Find where the given text appears and provide that cell's center as (X, Y) coordinate. 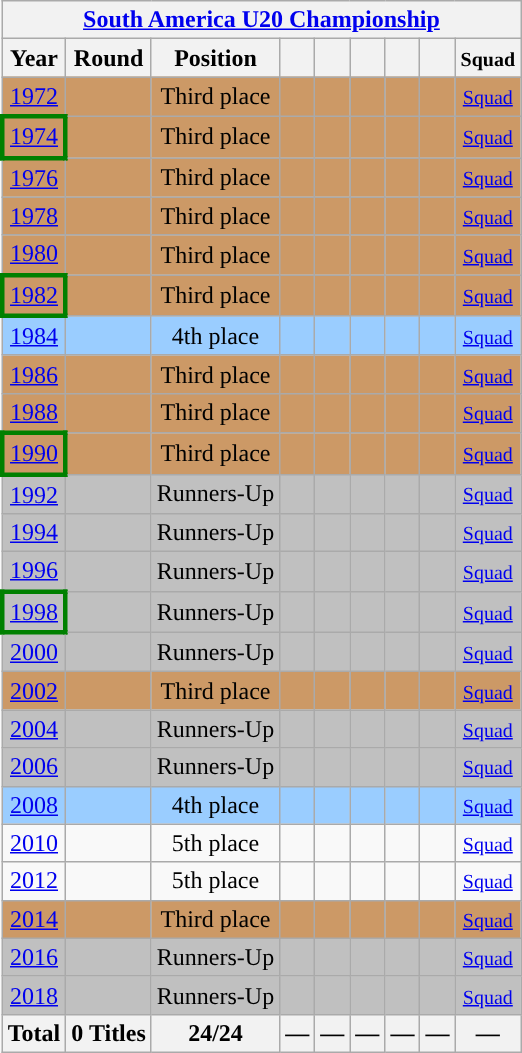
1978 (34, 216)
1980 (34, 255)
1994 (34, 533)
2002 (34, 691)
1984 (34, 336)
1988 (34, 413)
1976 (34, 178)
Position (215, 58)
South America U20 Championship (261, 20)
1996 (34, 572)
24/24 (215, 1033)
2016 (34, 957)
2004 (34, 729)
2018 (34, 995)
2010 (34, 843)
1972 (34, 97)
1992 (34, 494)
2014 (34, 919)
Total (34, 1033)
2008 (34, 805)
1998 (34, 612)
1974 (34, 136)
1990 (34, 454)
1986 (34, 374)
Year (34, 58)
2006 (34, 767)
1982 (34, 296)
Round (109, 58)
2000 (34, 652)
2012 (34, 881)
0 Titles (109, 1033)
